From the cell containing the given text, extract its center point as (X, Y) coordinate. 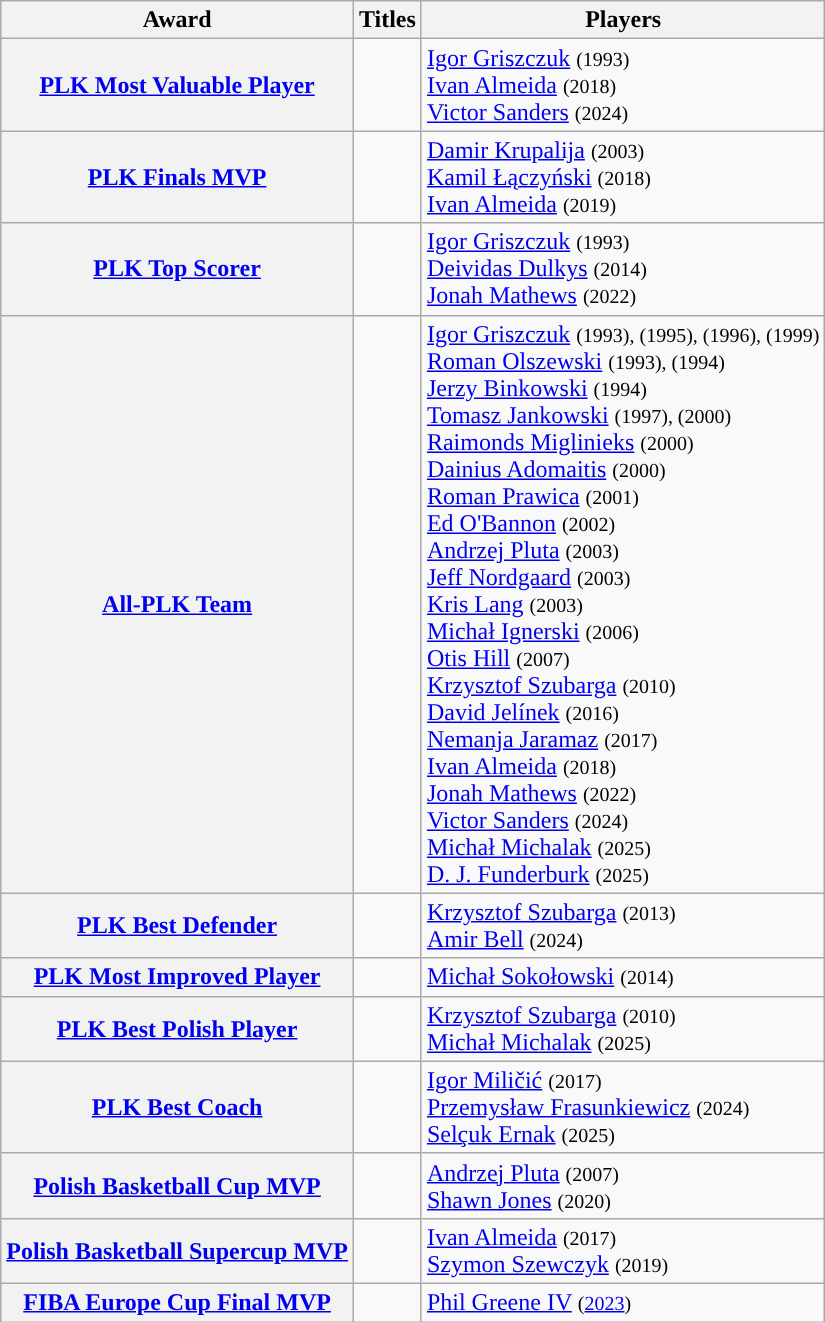
Damir Krupalija (2003) Kamil Łączyński (2018) Ivan Almeida (2019) (623, 177)
Igor Miličić (2017)Przemysław Frasunkiewicz (2024) Selçuk Ernak (2025) (623, 1107)
Polish Basketball Cup MVP (178, 1186)
PLK Most Improved Player (178, 977)
Titles (387, 20)
PLK Best Coach (178, 1107)
PLK Most Valuable Player (178, 85)
Michał Sokołowski (2014) (623, 977)
Award (178, 20)
Polish Basketball Supercup MVP (178, 1250)
FIBA Europe Cup Final MVP (178, 1302)
PLK Finals MVP (178, 177)
Krzysztof Szubarga (2010) Michał Michalak (2025) (623, 1028)
Igor Griszczuk (1993) Deividas Dulkys (2014) Jonah Mathews (2022) (623, 269)
Ivan Almeida (2017) Szymon Szewczyk (2019) (623, 1250)
Andrzej Pluta (2007) Shawn Jones (2020) (623, 1186)
Players (623, 20)
PLK Best Defender (178, 926)
Phil Greene IV (2023) (623, 1302)
Igor Griszczuk (1993) Ivan Almeida (2018)Victor Sanders (2024) (623, 85)
PLK Top Scorer (178, 269)
PLK Best Polish Player (178, 1028)
All-PLK Team (178, 604)
Krzysztof Szubarga (2013) Amir Bell (2024) (623, 926)
